Scan for the cell matching the given text and deliver its (x, y) coordinate at center. 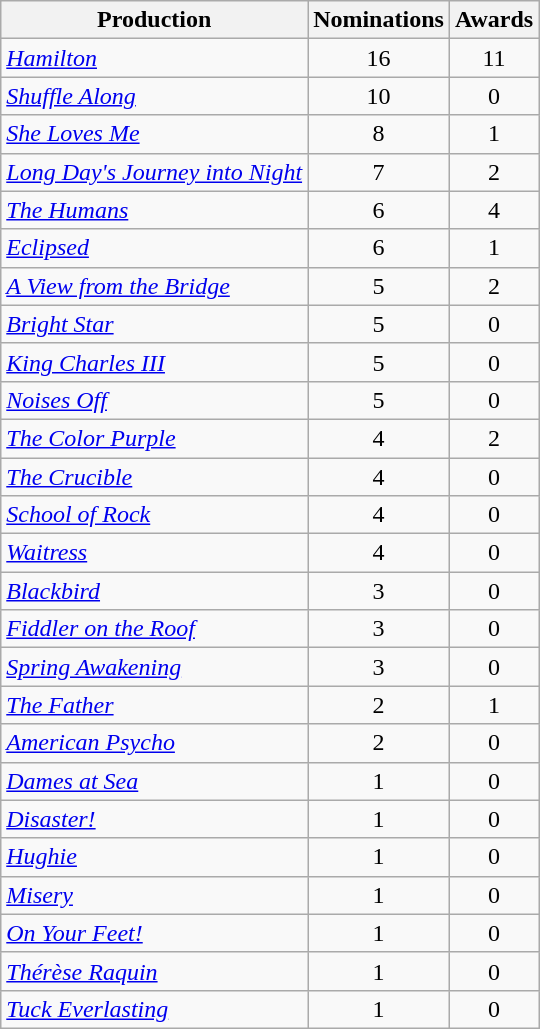
School of Rock (154, 515)
7 (379, 172)
Waitress (154, 553)
Nominations (379, 20)
Bright Star (154, 324)
Blackbird (154, 591)
Fiddler on the Roof (154, 629)
A View from the Bridge (154, 286)
The Father (154, 705)
Hughie (154, 857)
11 (494, 58)
The Humans (154, 210)
Disaster! (154, 819)
King Charles III (154, 362)
The Crucible (154, 477)
Awards (494, 20)
16 (379, 58)
Dames at Sea (154, 781)
Noises Off (154, 400)
Long Day's Journey into Night (154, 172)
Production (154, 20)
Thérèse Raquin (154, 971)
On Your Feet! (154, 933)
Tuck Everlasting (154, 1009)
8 (379, 134)
The Color Purple (154, 438)
American Psycho (154, 743)
Spring Awakening (154, 667)
Eclipsed (154, 248)
She Loves Me (154, 134)
Hamilton (154, 58)
Shuffle Along (154, 96)
10 (379, 96)
Misery (154, 895)
